Scan for the cell matching the given text and deliver its (X, Y) coordinate at center. 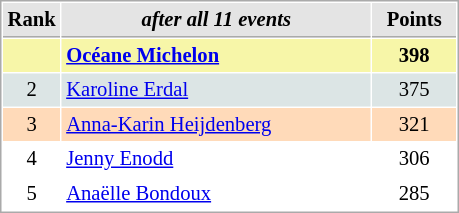
4 (32, 158)
Anna-Karin Heijdenberg (216, 124)
321 (414, 124)
375 (414, 90)
Jenny Enodd (216, 158)
Points (414, 20)
5 (32, 194)
3 (32, 124)
Rank (32, 20)
Anaëlle Bondoux (216, 194)
after all 11 events (216, 20)
Karoline Erdal (216, 90)
398 (414, 56)
306 (414, 158)
285 (414, 194)
Océane Michelon (216, 56)
2 (32, 90)
